Return (X, Y) of the center of cell containing provided text 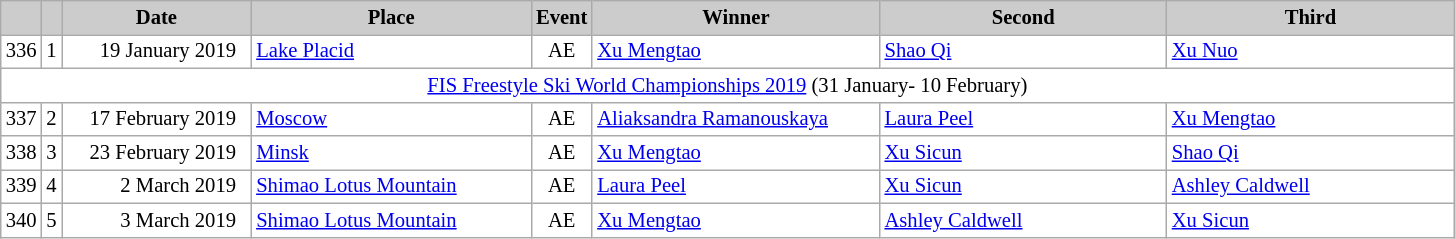
1 (51, 51)
Third (1310, 17)
3 (51, 153)
Second (1024, 17)
337 (22, 119)
340 (22, 220)
Event (562, 17)
2 (51, 119)
Minsk (391, 153)
3 March 2019 (157, 220)
4 (51, 186)
339 (22, 186)
17 February 2019 (157, 119)
336 (22, 51)
Xu Nuo (1310, 51)
Date (157, 17)
Lake Placid (391, 51)
23 February 2019 (157, 153)
Winner (736, 17)
338 (22, 153)
FIS Freestyle Ski World Championships 2019 (31 January- 10 February) (728, 85)
Aliaksandra Ramanouskaya (736, 119)
5 (51, 220)
Place (391, 17)
19 January 2019 (157, 51)
2 March 2019 (157, 186)
Moscow (391, 119)
